Extract the (x, y) coordinate from the center of the cell holding the provided text.  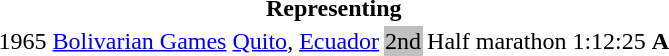
2nd (404, 41)
Bolivarian Games (140, 41)
Half marathon (497, 41)
Quito, Ecuador (306, 41)
